Locate the cell with the specified text and output its (X, Y) center coordinate. 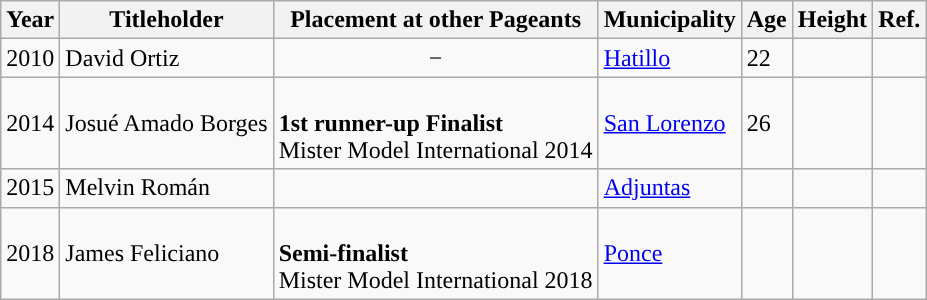
San Lorenzo (670, 123)
David Ortiz (166, 58)
26 (766, 123)
2014 (30, 123)
Hatillo (670, 58)
Ref. (900, 20)
2015 (30, 188)
Placement at other Pageants (436, 20)
Melvin Román (166, 188)
2018 (30, 253)
Titleholder (166, 20)
James Feliciano (166, 253)
Age (766, 20)
Adjuntas (670, 188)
Municipality (670, 20)
− (436, 58)
Josué Amado Borges (166, 123)
2010 (30, 58)
Year (30, 20)
Ponce (670, 253)
1st runner-up FinalistMister Model International 2014 (436, 123)
Height (832, 20)
Semi-finalistMister Model International 2018 (436, 253)
22 (766, 58)
